Search for the cell housing the specified text and yield its [x, y] center coordinate. 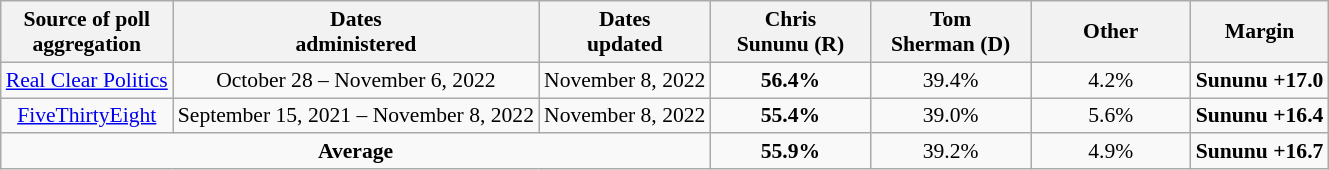
5.6% [1111, 116]
TomSherman (D) [951, 32]
Margin [1260, 32]
Datesupdated [624, 32]
39.4% [951, 80]
4.9% [1111, 152]
56.4% [790, 80]
4.2% [1111, 80]
Datesadministered [356, 32]
39.2% [951, 152]
FiveThirtyEight [87, 116]
55.4% [790, 116]
Sununu +16.4 [1260, 116]
October 28 – November 6, 2022 [356, 80]
Other [1111, 32]
39.0% [951, 116]
September 15, 2021 – November 8, 2022 [356, 116]
Real Clear Politics [87, 80]
Source of pollaggregation [87, 32]
Sununu +16.7 [1260, 152]
Sununu +17.0 [1260, 80]
55.9% [790, 152]
Average [356, 152]
ChrisSununu (R) [790, 32]
